From the cell containing the given text, extract its center point as (X, Y) coordinate. 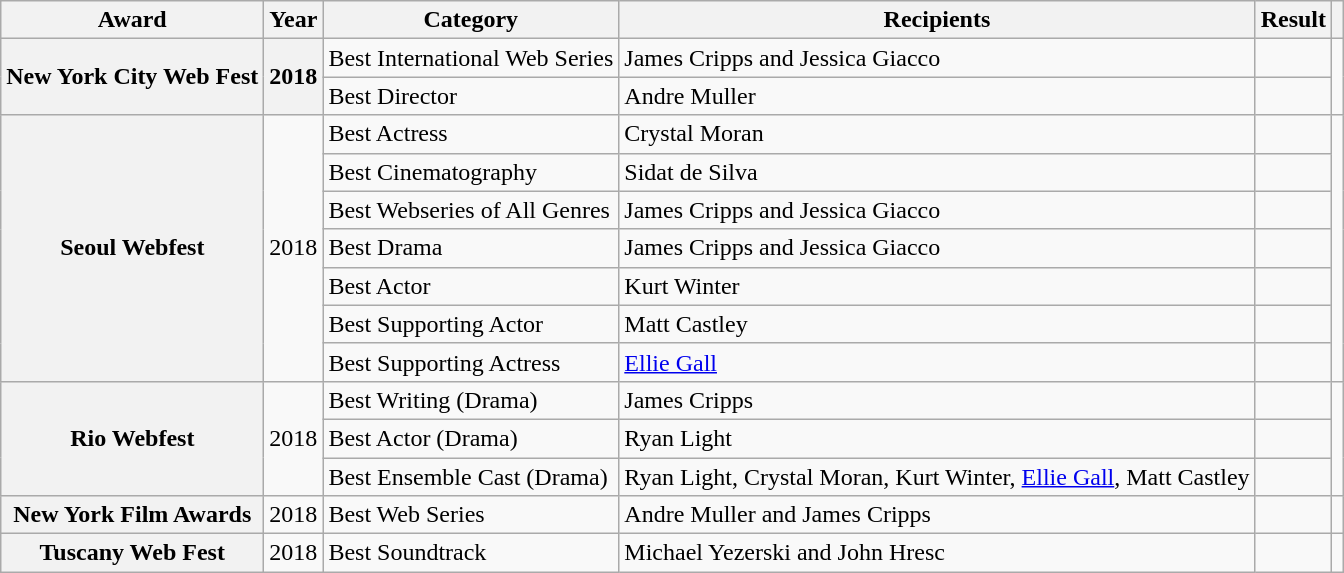
Award (132, 20)
Recipients (937, 20)
Best Writing (Drama) (471, 400)
Best Actress (471, 134)
Best Ensemble Cast (Drama) (471, 477)
Tuscany Web Fest (132, 553)
Best Web Series (471, 515)
Best Cinematography (471, 172)
Rio Webfest (132, 438)
Best Drama (471, 248)
Andre Muller and James Cripps (937, 515)
James Cripps (937, 400)
Michael Yezerski and John Hresc (937, 553)
Best Soundtrack (471, 553)
Best International Web Series (471, 58)
Best Webseries of All Genres (471, 210)
Best Supporting Actor (471, 324)
Ellie Gall (937, 362)
New York Film Awards (132, 515)
Best Actor (Drama) (471, 438)
Best Director (471, 96)
Result (1293, 20)
Andre Muller (937, 96)
Ryan Light (937, 438)
New York City Web Fest (132, 77)
Sidat de Silva (937, 172)
Kurt Winter (937, 286)
Ryan Light, Crystal Moran, Kurt Winter, Ellie Gall, Matt Castley (937, 477)
Matt Castley (937, 324)
Best Supporting Actress (471, 362)
Year (294, 20)
Category (471, 20)
Crystal Moran (937, 134)
Best Actor (471, 286)
Seoul Webfest (132, 248)
